Provide the [X, Y] coordinate of the cell's center where the given text is located.  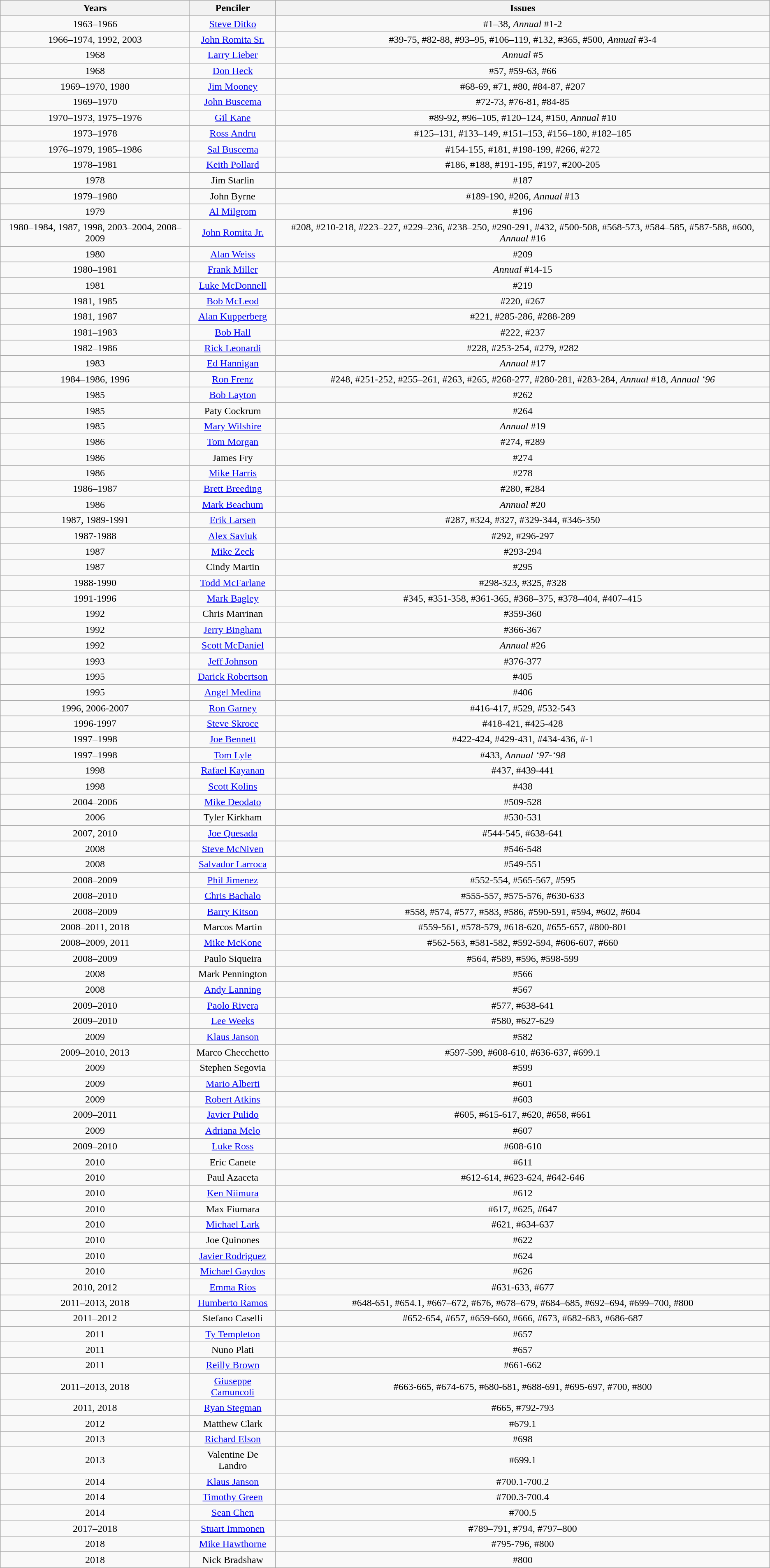
1970–1973, 1975–1976 [95, 118]
Humberto Ramos [233, 1303]
Mario Alberti [233, 1084]
#189-190, #206, Annual #13 [522, 196]
#698 [522, 1439]
#345, #351-358, #361-365, #368–375, #378–404, #407–415 [522, 598]
Sal Buscema [233, 149]
#292, #296-297 [522, 536]
John Romita Jr. [233, 233]
Rafael Kayanan [233, 771]
#125–131, #133–149, #151–153, #156–180, #182–185 [522, 133]
#544-545, #638-641 [522, 833]
1976–1979, 1985–1986 [95, 149]
Marcos Martin [233, 927]
#789–791, #794, #797–800 [522, 1529]
Cindy Martin [233, 567]
#39-75, #82-88, #93–95, #106–119, #132, #365, #500, Annual #3-4 [522, 39]
Ron Frenz [233, 379]
Brett Breeding [233, 489]
#219 [522, 285]
John Buscema [233, 102]
Tyler Kirkham [233, 818]
Jim Mooney [233, 86]
#437, #439-441 [522, 771]
1987-1988 [95, 536]
Jeff Johnson [233, 661]
Lee Weeks [233, 1021]
1988-1990 [95, 583]
#562-563, #581-582, #592-594, #606-607, #660 [522, 943]
Marco Checchetto [233, 1052]
Steve Skroce [233, 724]
#648-651, #654.1, #667–672, #676, #678–679, #684–685, #692–694, #699–700, #800 [522, 1303]
Erik Larsen [233, 520]
Gil Kane [233, 118]
#68-69, #71, #80, #84-87, #207 [522, 86]
#262 [522, 395]
Larry Lieber [233, 55]
Jerry Bingham [233, 630]
2008–2010 [95, 896]
1980–1984, 1987, 1998, 2003–2004, 2008–2009 [95, 233]
1986–1987 [95, 489]
Joe Quesada [233, 833]
Frank Miller [233, 270]
Chris Marrinan [233, 614]
1980 [95, 254]
Jim Starlin [233, 180]
2011–2012 [95, 1318]
#555-557, #575-576, #630-633 [522, 896]
Reilly Brown [233, 1365]
Annual #14-15 [522, 270]
Mike Harris [233, 473]
2012 [95, 1423]
#624 [522, 1256]
Rick Leonardi [233, 348]
James Fry [233, 458]
#154-155, #181, #198-199, #266, #272 [522, 149]
#405 [522, 676]
Paul Azaceta [233, 1177]
#665, #792-793 [522, 1408]
#366-367 [522, 630]
1980–1981 [95, 270]
Stephen Segovia [233, 1068]
John Byrne [233, 196]
#549-551 [522, 864]
2011, 2018 [95, 1408]
Nuno Plati [233, 1350]
#274, #289 [522, 442]
Penciler [233, 8]
#700.3-700.4 [522, 1497]
Andy Lanning [233, 990]
1996, 2006-2007 [95, 708]
Timothy Green [233, 1497]
1969–1970, 1980 [95, 86]
1979 [95, 212]
Luke Ross [233, 1146]
#278 [522, 473]
1981, 1987 [95, 317]
#186, #188, #191-195, #197, #200-205 [522, 164]
Stuart Immonen [233, 1529]
Mike Zeck [233, 551]
Adriana Melo [233, 1130]
1963–1966 [95, 24]
1996-1997 [95, 724]
1981, 1985 [95, 301]
#222, #237 [522, 332]
#418-421, #425-428 [522, 724]
#406 [522, 692]
Mark Beachum [233, 505]
#599 [522, 1068]
Paty Cockrum [233, 410]
Scott Kolins [233, 786]
Keith Pollard [233, 164]
1979–1980 [95, 196]
Alan Kupperberg [233, 317]
#663-665, #674-675, #680-681, #688-691, #695-697, #700, #800 [522, 1387]
#795-796, #800 [522, 1544]
2009–2011 [95, 1115]
Bob Hall [233, 332]
#612-614, #623-624, #642-646 [522, 1177]
#293-294 [522, 551]
Mary Wilshire [233, 426]
Salvador Larroca [233, 864]
2017–2018 [95, 1529]
Javier Rodriguez [233, 1256]
#359-360 [522, 614]
#661-662 [522, 1365]
Bob Layton [233, 395]
#699.1 [522, 1460]
Steve McNiven [233, 849]
Max Fiumara [233, 1209]
#700.1-700.2 [522, 1482]
Mike Hawthorne [233, 1544]
#416-417, #529, #532-543 [522, 708]
Richard Elson [233, 1439]
1982–1986 [95, 348]
#187 [522, 180]
#208, #210-218, #223–227, #229–236, #238–250, #290-291, #432, #500-508, #568-573, #584–585, #587-588, #600, Annual #16 [522, 233]
Todd McFarlane [233, 583]
#577, #638-641 [522, 1005]
1978–1981 [95, 164]
#509-528 [522, 802]
Barry Kitson [233, 911]
1969–1970 [95, 102]
Annual #5 [522, 55]
Ross Andru [233, 133]
#295 [522, 567]
#558, #574, #577, #583, #586, #590-591, #594, #602, #604 [522, 911]
#622 [522, 1240]
#221, #285-286, #288-289 [522, 317]
1991-1996 [95, 598]
2010, 2012 [95, 1287]
#72-73, #76-81, #84-85 [522, 102]
John Romita Sr. [233, 39]
#287, #324, #327, #329-344, #346-350 [522, 520]
#582 [522, 1037]
#621, #634-637 [522, 1225]
#607 [522, 1130]
1987, 1989-1991 [95, 520]
2009–2010, 2013 [95, 1052]
#567 [522, 990]
#248, #251-252, #255–261, #263, #265, #268-277, #280-281, #283-284, Annual #18, Annual ‘96 [522, 379]
Mike Deodato [233, 802]
#89-92, #96–105, #120–124, #150, Annual #10 [522, 118]
Alex Saviuk [233, 536]
1978 [95, 180]
#552-554, #565-567, #595 [522, 880]
#438 [522, 786]
Emma Rios [233, 1287]
Issues [522, 8]
Valentine De Landro [233, 1460]
Eric Canete [233, 1162]
#580, #627-629 [522, 1021]
Mike McKone [233, 943]
#564, #589, #596, #598-599 [522, 959]
1966–1974, 1992, 2003 [95, 39]
2008–2009, 2011 [95, 943]
#612 [522, 1193]
Paulo Siqueira [233, 959]
Robert Atkins [233, 1099]
Tom Morgan [233, 442]
Matthew Clark [233, 1423]
Don Heck [233, 71]
#280, #284 [522, 489]
Ken Niimura [233, 1193]
Javier Pulido [233, 1115]
Alan Weiss [233, 254]
1981–1983 [95, 332]
Scott McDaniel [233, 645]
#559-561, #578-579, #618-620, #655-657, #800-801 [522, 927]
Joe Quinones [233, 1240]
#603 [522, 1099]
Years [95, 8]
Mark Pennington [233, 974]
Michael Gaydos [233, 1272]
Chris Bachalo [233, 896]
#631-633, #677 [522, 1287]
2004–2006 [95, 802]
Sean Chen [233, 1513]
#228, #253-254, #279, #282 [522, 348]
Steve Ditko [233, 24]
#264 [522, 410]
2008–2011, 2018 [95, 927]
Giuseppe Camuncoli [233, 1387]
Ryan Stegman [233, 1408]
#597-599, #608-610, #636-637, #699.1 [522, 1052]
Al Milgrom [233, 212]
#601 [522, 1084]
Mark Bagley [233, 598]
1981 [95, 285]
Michael Lark [233, 1225]
#605, #615-617, #620, #658, #661 [522, 1115]
Annual #26 [522, 645]
Joe Bennett [233, 739]
Bob McLeod [233, 301]
Annual #20 [522, 505]
Tom Lyle [233, 755]
Nick Bradshaw [233, 1560]
1993 [95, 661]
#209 [522, 254]
Darick Robertson [233, 676]
Annual #17 [522, 364]
#433, Annual ‘97-‘98 [522, 755]
#422-424, #429-431, #434-436, #-1 [522, 739]
#700.5 [522, 1513]
#1–38, Annual #1-2 [522, 24]
#611 [522, 1162]
1983 [95, 364]
#626 [522, 1272]
2006 [95, 818]
Phil Jimenez [233, 880]
#376-377 [522, 661]
2007, 2010 [95, 833]
Angel Medina [233, 692]
#546-548 [522, 849]
#57, #59-63, #66 [522, 71]
#608-610 [522, 1146]
#679.1 [522, 1423]
Ty Templeton [233, 1334]
#220, #267 [522, 301]
#274 [522, 458]
#196 [522, 212]
1984–1986, 1996 [95, 379]
1973–1978 [95, 133]
#530-531 [522, 818]
Annual #19 [522, 426]
#617, #625, #647 [522, 1209]
#800 [522, 1560]
#298-323, #325, #328 [522, 583]
#652-654, #657, #659-660, #666, #673, #682-683, #686-687 [522, 1318]
Stefano Caselli [233, 1318]
Ron Garney [233, 708]
Paolo Rivera [233, 1005]
#566 [522, 974]
Ed Hannigan [233, 364]
Luke McDonnell [233, 285]
